For the text-containing cell, return its midpoint in [x, y] coordinate format. 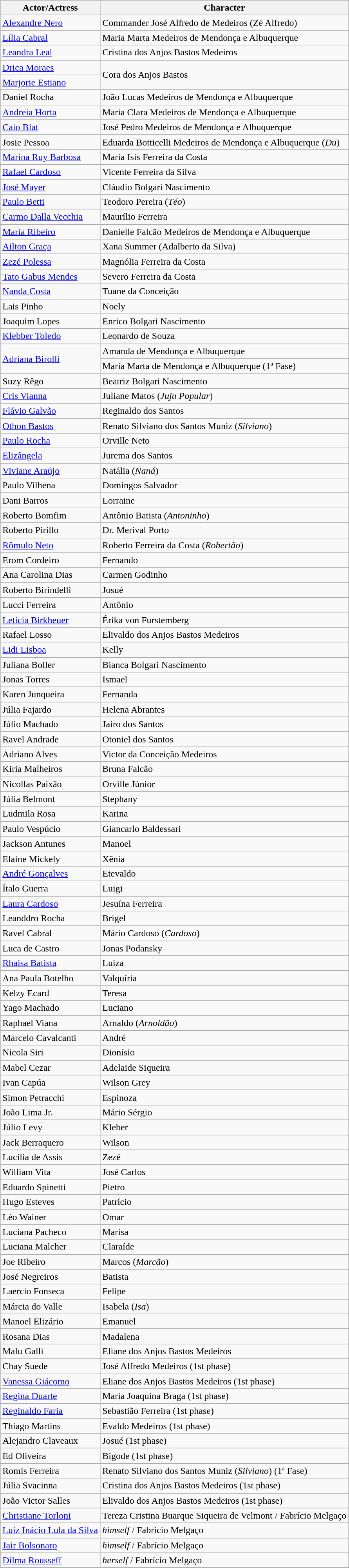
Carmen Godinho [224, 575]
Lidi Lisboa [50, 649]
André [224, 1038]
Magnólia Ferreira da Costa [224, 262]
Patrício [224, 1202]
Ludmila Rosa [50, 814]
Zezé Polessa [50, 262]
Claraíde [224, 1247]
Marcelo Cavalcanti [50, 1038]
William Vita [50, 1172]
Leanddro Rocha [50, 919]
Sebastião Ferreira (1st phase) [224, 1411]
Simon Petracchi [50, 1097]
Eliane dos Anjos Bastos Medeiros [224, 1351]
Eduardo Spinetti [50, 1187]
Luciana Pacheco [50, 1232]
Batista [224, 1277]
Rhaisa Batista [50, 963]
Karen Junqueira [50, 695]
Suzy Rêgo [50, 381]
Thiago Martins [50, 1426]
Ivan Capúa [50, 1082]
Ed Oliveira [50, 1456]
Daniel Rocha [50, 97]
Stephany [224, 799]
Nicola Siri [50, 1053]
herself / Fabrício Melgaço [224, 1560]
Tuane da Conceição [224, 291]
Mabel Cezar [50, 1068]
Isabela (Isa) [224, 1306]
Severo Ferreira da Costa [224, 276]
Vicente Ferreira da Silva [224, 172]
Juliane Matos (Juju Popular) [224, 396]
Viviane Araújo [50, 471]
Ana Paula Botelho [50, 978]
Regina Duarte [50, 1396]
Letícia Birkheuer [50, 620]
Maria Joaquina Braga (1st phase) [224, 1396]
Othon Bastos [50, 426]
Adriana Birolli [50, 358]
Rafael Cardoso [50, 172]
Flávio Galvão [50, 411]
Maria Clara Medeiros de Mendonça e Albuquerque [224, 112]
Felipe [224, 1292]
Márcia do Valle [50, 1306]
Eliane dos Anjos Bastos Medeiros (1st phase) [224, 1381]
Victor da Conceição Medeiros [224, 754]
Omar [224, 1217]
José Pedro Medeiros de Mendonça e Albuquerque [224, 127]
Valquíria [224, 978]
Jurema dos Santos [224, 456]
Domingos Salvador [224, 486]
Elizângela [50, 456]
Andreia Horta [50, 112]
Marisa [224, 1232]
Cristina dos Anjos Bastos Medeiros (1st phase) [224, 1486]
Carmo Dalla Vecchia [50, 217]
Malu Galli [50, 1351]
Orville Neto [224, 441]
André Gonçalves [50, 873]
Christiane Torloni [50, 1515]
Nicollas Paixão [50, 784]
Jack Berraquero [50, 1142]
Antônio Batista (Antoninho) [224, 515]
Marcos (Marcão) [224, 1262]
Alejandro Claveaux [50, 1441]
Madalena [224, 1336]
Yago Machado [50, 1008]
Joe Ribeiro [50, 1262]
Luca de Castro [50, 948]
Leandra Leal [50, 53]
Rosana Dias [50, 1336]
Tato Gabus Mendes [50, 276]
Tereza Cristina Buarque Siqueira de Velmont / Fabrício Melgaço [224, 1515]
Luciana Malcher [50, 1247]
Xana Summer (Adalberto da Silva) [224, 247]
Brigel [224, 919]
Emanuel [224, 1321]
Érika von Furstemberg [224, 620]
Lília Cabral [50, 38]
Júlia Fajardo [50, 709]
Paulo Vespúcio [50, 829]
Lucci Ferreira [50, 605]
Luiza [224, 963]
Roberto Bomfim [50, 515]
Wilson [224, 1142]
Júlio Machado [50, 724]
Rômulo Neto [50, 545]
Dionísio [224, 1053]
Orville Júnior [224, 784]
Josué [224, 590]
Reginaldo dos Santos [224, 411]
Paulo Betti [50, 202]
Danielle Falcão Medeiros de Mendonça e Albuquerque [224, 232]
Marina Ruy Barbosa [50, 157]
Pietro [224, 1187]
Kiria Malheiros [50, 769]
Joaquim Lopes [50, 321]
Cris Vianna [50, 396]
Raphael Viana [50, 1023]
Kelly [224, 649]
Arnaldo (Arnoldão) [224, 1023]
Vanessa Giácomo [50, 1381]
Maurílio Ferreira [224, 217]
Nanda Costa [50, 291]
Eduarda Botticelli Medeiros de Mendonça e Albuquerque (Du) [224, 142]
Dr. Merival Porto [224, 530]
Otoniel dos Santos [224, 739]
Ailton Graça [50, 247]
José Negreiros [50, 1277]
Antônio [224, 605]
Giancarlo Baldessari [224, 829]
Ravel Andrade [50, 739]
Ítalo Guerra [50, 888]
Bianca Bolgari Nascimento [224, 665]
José Mayer [50, 187]
Klebber Toledo [50, 336]
Renato Silviano dos Santos Muniz (Silviano) [224, 426]
João Lucas Medeiros de Mendonça e Albuquerque [224, 97]
Fernanda [224, 695]
Júlia Svacinna [50, 1486]
Enrico Bolgari Nascimento [224, 321]
Adriano Alves [50, 754]
Paulo Rocha [50, 441]
Elivaldo dos Anjos Bastos Medeiros (1st phase) [224, 1501]
Chay Suede [50, 1366]
Leonardo de Souza [224, 336]
Elaine Mickely [50, 859]
Mário Sérgio [224, 1112]
José Alfredo Medeiros (1st phase) [224, 1366]
Cláudio Bolgari Nascimento [224, 187]
Ana Carolina Dias [50, 575]
Kelzy Ecard [50, 993]
João Lima Jr. [50, 1112]
Karina [224, 814]
Dani Barros [50, 500]
Jonas Torres [50, 680]
Helena Abrantes [224, 709]
Amanda de Mendonça e Albuquerque [224, 351]
Noely [224, 306]
Cristina dos Anjos Bastos Medeiros [224, 53]
Rafael Losso [50, 635]
Ismael [224, 680]
Luiz Inácio Lula da Silva [50, 1530]
Juliana Boller [50, 665]
Laura Cardoso [50, 903]
Manoel [224, 844]
Romis Ferreira [50, 1471]
Manoel Elizário [50, 1321]
Kleber [224, 1127]
Alexandre Nero [50, 23]
Jonas Podansky [224, 948]
Cora dos Anjos Bastos [224, 75]
Ravel Cabral [50, 933]
Teodoro Pereira (Téo) [224, 202]
Roberto Birindelli [50, 590]
Bigode (1st phase) [224, 1456]
Zezé [224, 1157]
Wilson Grey [224, 1082]
Roberto Ferreira da Costa (Robertão) [224, 545]
Maria Marta de Mendonça e Albuquerque (1ª Fase) [224, 366]
Erom Cordeiro [50, 560]
Renato Silviano dos Santos Muniz (Silviano) (1ª Fase) [224, 1471]
Character [224, 8]
Jair Bolsonaro [50, 1545]
Josie Pessoa [50, 142]
Lorraine [224, 500]
Luigi [224, 888]
Adelaide Siqueira [224, 1068]
Evaldo Medeiros (1st phase) [224, 1426]
Teresa [224, 993]
Maria Ribeiro [50, 232]
Reginaldo Faria [50, 1411]
Léo Wainer [50, 1217]
José Carlos [224, 1172]
Xênia [224, 859]
Luciano [224, 1008]
Beatriz Bolgari Nascimento [224, 381]
Maria Isis Ferreira da Costa [224, 157]
Marjorie Estiano [50, 82]
Josué (1st phase) [224, 1441]
Elivaldo dos Anjos Bastos Medeiros [224, 635]
João Victor Salles [50, 1501]
Paulo Vilhena [50, 486]
Commander José Alfredo de Medeiros (Zé Alfredo) [224, 23]
Natália (Naná) [224, 471]
Actor/Actress [50, 8]
Mário Cardoso (Cardoso) [224, 933]
Lucilia de Assis [50, 1157]
Júlio Levy [50, 1127]
Etevaldo [224, 873]
Roberto Pirillo [50, 530]
Hugo Esteves [50, 1202]
Maria Marta Medeiros de Mendonça e Albuquerque [224, 38]
Laercio Fonseca [50, 1292]
Drica Moraes [50, 67]
Lais Pinho [50, 306]
Fernando [224, 560]
Jesuína Ferreira [224, 903]
Júlia Belmont [50, 799]
Espinoza [224, 1097]
Dilma Rousseff [50, 1560]
Jairo dos Santos [224, 724]
Caio Blat [50, 127]
Jackson Antunes [50, 844]
Bruna Falcão [224, 769]
